Determine the (X, Y) coordinate at the center of the cell enclosing the given text.  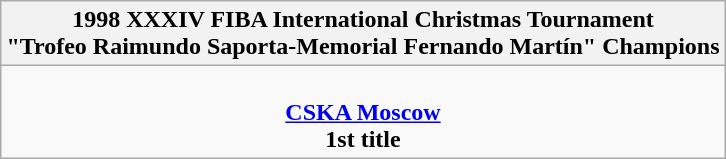
CSKA Moscow 1st title (363, 112)
1998 XXXIV FIBA International Christmas Tournament"Trofeo Raimundo Saporta-Memorial Fernando Martín" Champions (363, 34)
